Provide the [X, Y] coordinate of the cell's center where the given text is located.  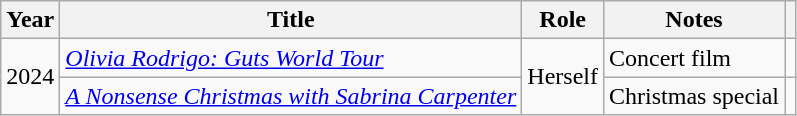
Christmas special [694, 96]
A Nonsense Christmas with Sabrina Carpenter [291, 96]
Year [30, 20]
2024 [30, 77]
Notes [694, 20]
Concert film [694, 58]
Olivia Rodrigo: Guts World Tour [291, 58]
Role [563, 20]
Herself [563, 77]
Title [291, 20]
